Output the (X, Y) coordinate of the center of the cell containing the given text.  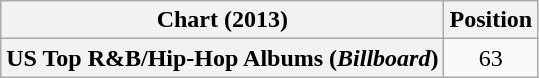
63 (491, 58)
US Top R&B/Hip-Hop Albums (Billboard) (222, 58)
Chart (2013) (222, 20)
Position (491, 20)
